Search for the cell housing the specified text and yield its (x, y) center coordinate. 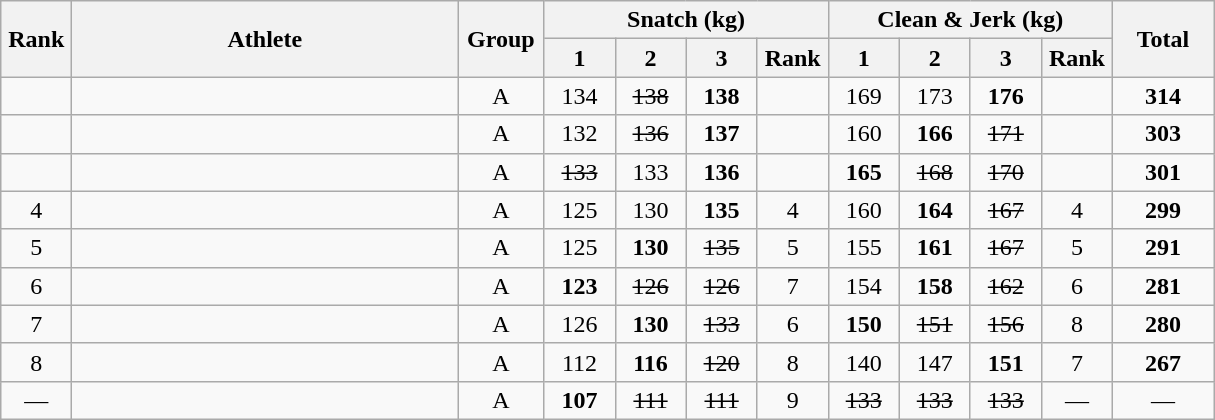
176 (1006, 96)
112 (580, 362)
147 (934, 362)
156 (1006, 324)
155 (864, 248)
Group (501, 39)
170 (1006, 172)
134 (580, 96)
161 (934, 248)
267 (1162, 362)
154 (864, 286)
299 (1162, 210)
132 (580, 134)
165 (864, 172)
173 (934, 96)
140 (864, 362)
107 (580, 400)
Snatch (kg) (686, 20)
168 (934, 172)
166 (934, 134)
303 (1162, 134)
301 (1162, 172)
120 (722, 362)
169 (864, 96)
314 (1162, 96)
281 (1162, 286)
Total (1162, 39)
Clean & Jerk (kg) (970, 20)
150 (864, 324)
Athlete (265, 39)
158 (934, 286)
291 (1162, 248)
164 (934, 210)
162 (1006, 286)
9 (792, 400)
171 (1006, 134)
280 (1162, 324)
137 (722, 134)
123 (580, 286)
116 (650, 362)
